Pinpoint the cell where the given text exists, returning its (x, y) midpoint coordinate. 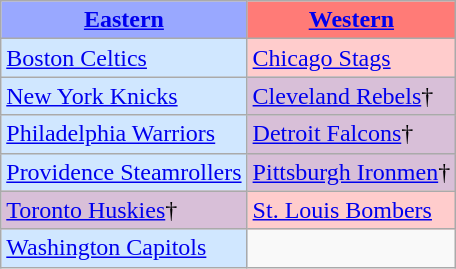
Cleveland Rebels† (352, 96)
Chicago Stags (352, 58)
Pittsburgh Ironmen† (352, 172)
Detroit Falcons† (352, 134)
Western (352, 20)
Eastern (124, 20)
Philadelphia Warriors (124, 134)
Providence Steamrollers (124, 172)
Washington Capitols (124, 248)
Boston Celtics (124, 58)
Toronto Huskies† (124, 210)
New York Knicks (124, 96)
St. Louis Bombers (352, 210)
